Return the [X, Y] coordinate for the center point of the cell that contains the specified text.  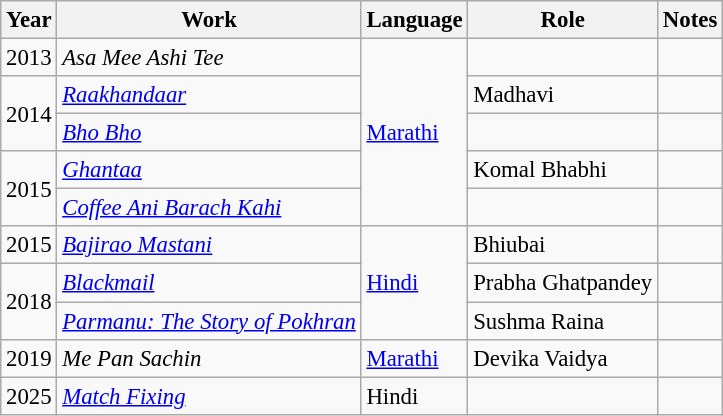
Blackmail [209, 283]
Notes [690, 20]
2025 [29, 396]
Komal Bhabhi [563, 170]
2014 [29, 114]
Devika Vaidya [563, 358]
Parmanu: The Story of Pokhran [209, 321]
Coffee Ani Barach Kahi [209, 208]
Prabha Ghatpandey [563, 283]
Ghantaa [209, 170]
Bajirao Mastani [209, 245]
2019 [29, 358]
2018 [29, 302]
Raakhandaar [209, 95]
Work [209, 20]
Sushma Raina [563, 321]
Bho Bho [209, 133]
Madhavi [563, 95]
Match Fixing [209, 396]
Bhiubai [563, 245]
Language [414, 20]
Year [29, 20]
Asa Mee Ashi Tee [209, 58]
2013 [29, 58]
Me Pan Sachin [209, 358]
Role [563, 20]
